Return the [x, y] coordinate for the center point of the cell that contains the specified text.  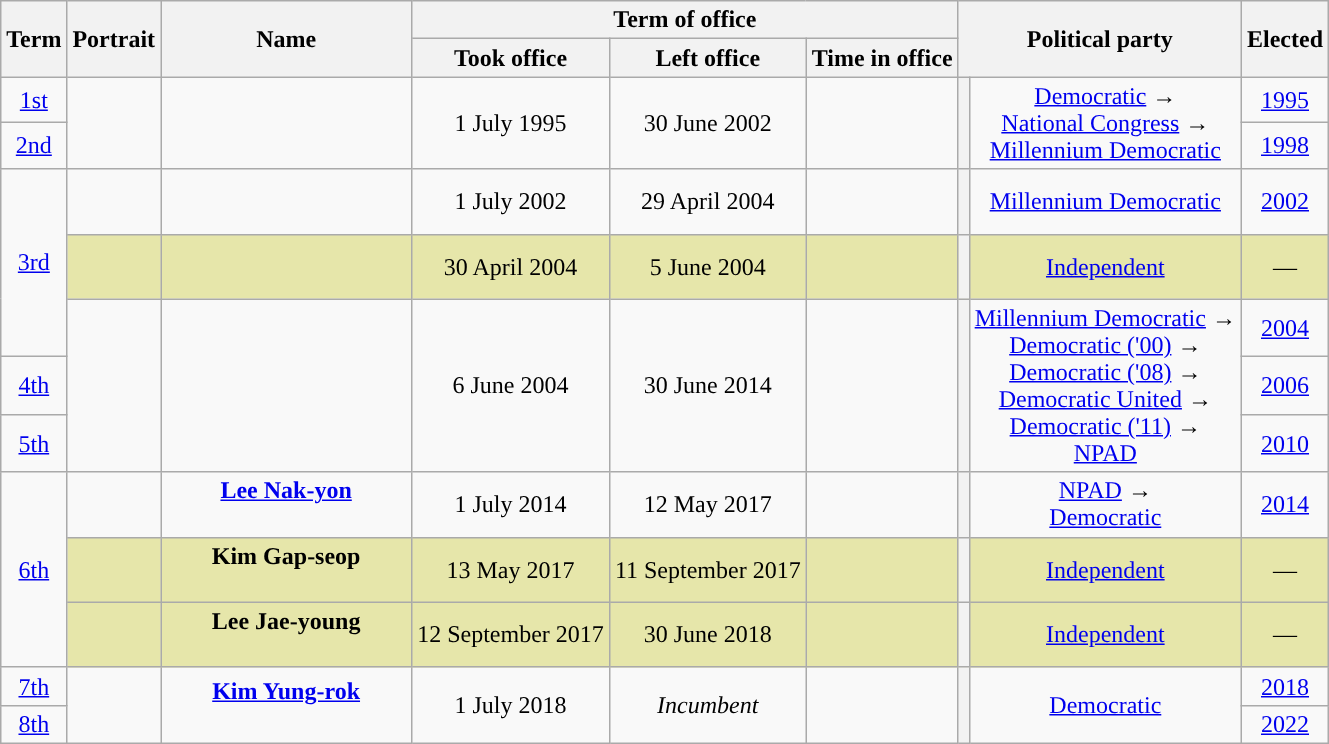
2018 [1284, 686]
4th [34, 386]
5 June 2004 [708, 266]
Kim Yung-rok [286, 705]
Took office [511, 58]
30 June 2018 [708, 634]
1st [34, 100]
Lee Jae-young [286, 634]
1 July 2002 [511, 202]
11 September 2017 [708, 570]
Term of office [685, 20]
12 September 2017 [511, 634]
7th [34, 686]
30 June 2014 [708, 386]
Political party [1100, 39]
Left office [708, 58]
1 July 2018 [511, 705]
Lee Nak-yon [286, 504]
Millennium Democratic →Democratic ('00) →Democratic ('08) →Democratic United →Democratic ('11) →NPAD [1105, 386]
6th [34, 570]
Kim Gap-seop [286, 570]
29 April 2004 [708, 202]
1 July 1995 [511, 123]
2nd [34, 146]
2002 [1284, 202]
2010 [1284, 443]
1995 [1284, 100]
Elected [1284, 39]
Time in office [882, 58]
13 May 2017 [511, 570]
1998 [1284, 146]
Portrait [114, 39]
2014 [1284, 504]
NPAD →Democratic [1105, 504]
12 May 2017 [708, 504]
3rd [34, 263]
6 June 2004 [511, 386]
2004 [1284, 328]
1 July 2014 [511, 504]
30 June 2002 [708, 123]
Democratic [1105, 705]
2022 [1284, 724]
30 April 2004 [511, 266]
2006 [1284, 386]
5th [34, 443]
Name [286, 39]
Millennium Democratic [1105, 202]
Incumbent [708, 705]
Term [34, 39]
Democratic →National Congress →Millennium Democratic [1105, 123]
8th [34, 724]
